Capture the cell that displays the provided text and extract its [x, y] central coordinate. 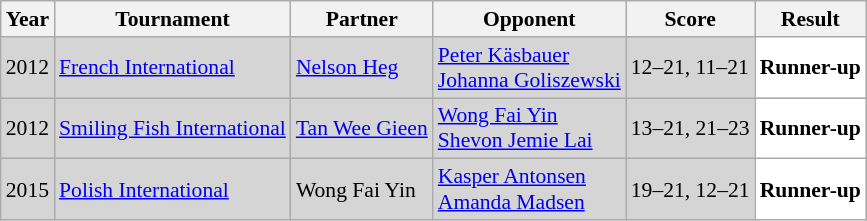
13–21, 21–23 [690, 128]
Wong Fai Yin Shevon Jemie Lai [530, 128]
Year [28, 19]
Wong Fai Yin [362, 190]
Polish International [172, 190]
Result [810, 19]
Peter Käsbauer Johanna Goliszewski [530, 68]
Partner [362, 19]
Smiling Fish International [172, 128]
Tan Wee Gieen [362, 128]
12–21, 11–21 [690, 68]
2015 [28, 190]
Opponent [530, 19]
Score [690, 19]
Tournament [172, 19]
Nelson Heg [362, 68]
19–21, 12–21 [690, 190]
French International [172, 68]
Kasper Antonsen Amanda Madsen [530, 190]
